Identify which cell holds the provided text, then report its (x, y) central coordinate. 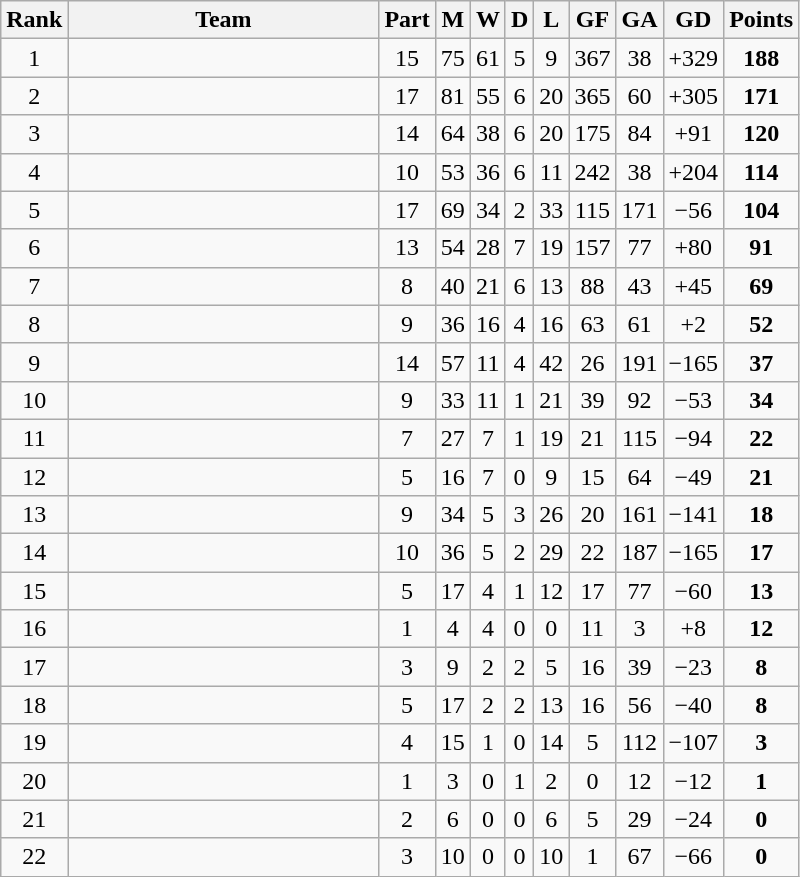
+305 (694, 96)
104 (762, 210)
84 (640, 134)
67 (640, 857)
63 (592, 324)
57 (452, 362)
53 (452, 172)
54 (452, 248)
114 (762, 172)
+80 (694, 248)
28 (488, 248)
75 (452, 58)
365 (592, 96)
+204 (694, 172)
+329 (694, 58)
88 (592, 286)
W (488, 20)
−66 (694, 857)
+45 (694, 286)
−94 (694, 438)
55 (488, 96)
37 (762, 362)
−107 (694, 743)
91 (762, 248)
120 (762, 134)
40 (452, 286)
−49 (694, 477)
−53 (694, 400)
112 (640, 743)
157 (592, 248)
+91 (694, 134)
GF (592, 20)
+2 (694, 324)
+8 (694, 629)
188 (762, 58)
92 (640, 400)
367 (592, 58)
GD (694, 20)
−141 (694, 515)
175 (592, 134)
242 (592, 172)
52 (762, 324)
−12 (694, 781)
60 (640, 96)
42 (552, 362)
81 (452, 96)
Team (224, 20)
Rank (34, 20)
161 (640, 515)
GA (640, 20)
Points (762, 20)
187 (640, 553)
Part (407, 20)
56 (640, 705)
−23 (694, 667)
−24 (694, 819)
27 (452, 438)
L (552, 20)
−56 (694, 210)
D (519, 20)
−40 (694, 705)
M (452, 20)
43 (640, 286)
191 (640, 362)
−60 (694, 591)
